Determine the (X, Y) coordinate at the center of the cell enclosing the given text.  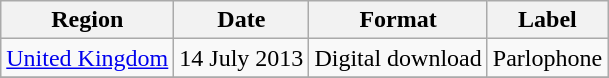
14 July 2013 (242, 58)
United Kingdom (88, 58)
Format (398, 20)
Label (547, 20)
Date (242, 20)
Digital download (398, 58)
Region (88, 20)
Parlophone (547, 58)
